Search for the cell housing the specified text and yield its [x, y] center coordinate. 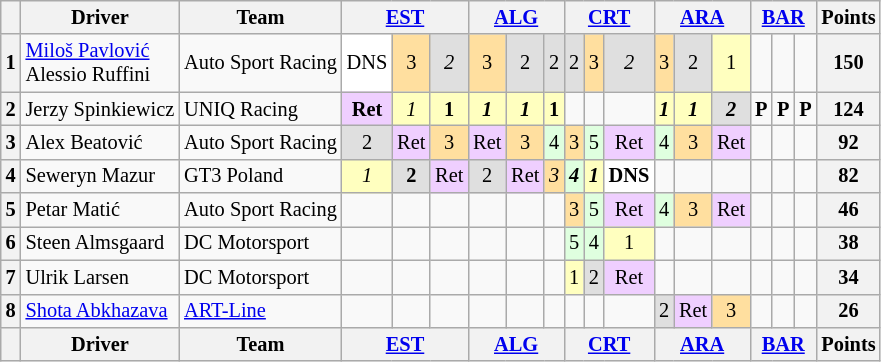
7 [11, 277]
Steen Almsgaard [100, 243]
Shota Abkhazava [100, 311]
26 [848, 311]
34 [848, 277]
8 [11, 311]
124 [848, 109]
UNIQ Racing [260, 109]
38 [848, 243]
Petar Matić [100, 210]
GT3 Poland [260, 176]
Miloš Pavlović Alessio Ruffini [100, 63]
Alex Beatović [100, 142]
6 [11, 243]
92 [848, 142]
Seweryn Mazur [100, 176]
Jerzy Spinkiewicz [100, 109]
ART-Line [260, 311]
Ulrik Larsen [100, 277]
150 [848, 63]
82 [848, 176]
46 [848, 210]
